Return the [x, y] coordinate for the center point of the cell that contains the specified text.  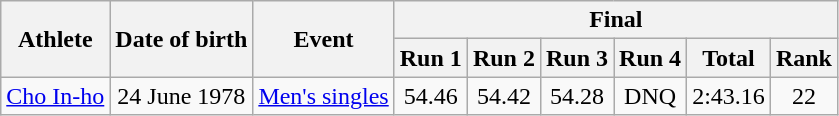
DNQ [650, 96]
Cho In-ho [56, 96]
Date of birth [182, 39]
Event [324, 39]
Run 4 [650, 58]
Total [729, 58]
2:43.16 [729, 96]
Final [616, 20]
54.46 [430, 96]
Run 3 [576, 58]
22 [804, 96]
54.42 [504, 96]
Rank [804, 58]
Athlete [56, 39]
54.28 [576, 96]
24 June 1978 [182, 96]
Run 1 [430, 58]
Men's singles [324, 96]
Run 2 [504, 58]
